Return [X, Y] of the center of cell containing provided text 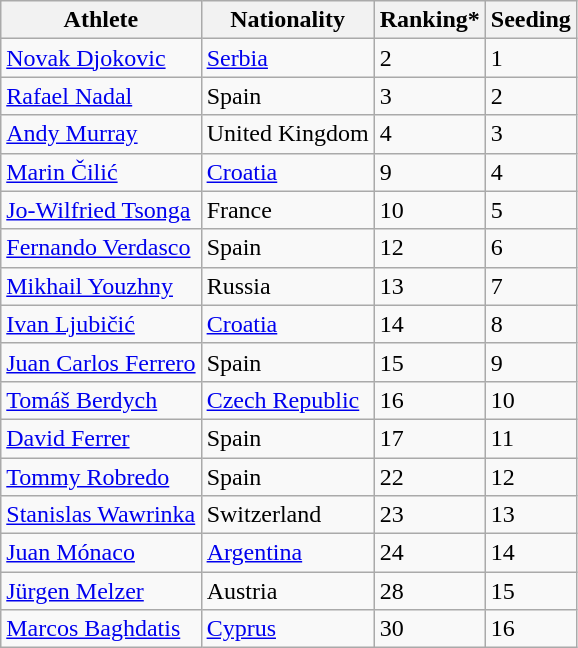
Seeding [530, 20]
Andy Murray [101, 134]
United Kingdom [288, 134]
David Ferrer [101, 438]
1 [530, 58]
30 [430, 629]
Marin Čilić [101, 172]
Tomáš Berdych [101, 400]
22 [430, 477]
17 [430, 438]
Novak Djokovic [101, 58]
Tommy Robredo [101, 477]
Switzerland [288, 515]
Mikhail Youzhny [101, 286]
6 [530, 248]
11 [530, 438]
5 [530, 210]
Athlete [101, 20]
Jo-Wilfried Tsonga [101, 210]
Ivan Ljubičić [101, 324]
Rafael Nadal [101, 96]
Argentina [288, 553]
8 [530, 324]
France [288, 210]
24 [430, 553]
Juan Mónaco [101, 553]
Serbia [288, 58]
23 [430, 515]
Jürgen Melzer [101, 591]
Cyprus [288, 629]
Marcos Baghdatis [101, 629]
Czech Republic [288, 400]
7 [530, 286]
Austria [288, 591]
Juan Carlos Ferrero [101, 362]
Fernando Verdasco [101, 248]
Russia [288, 286]
28 [430, 591]
Nationality [288, 20]
Stanislas Wawrinka [101, 515]
Ranking* [430, 20]
